Detect which cell encompasses the target text, then output its (x, y) center coordinate. 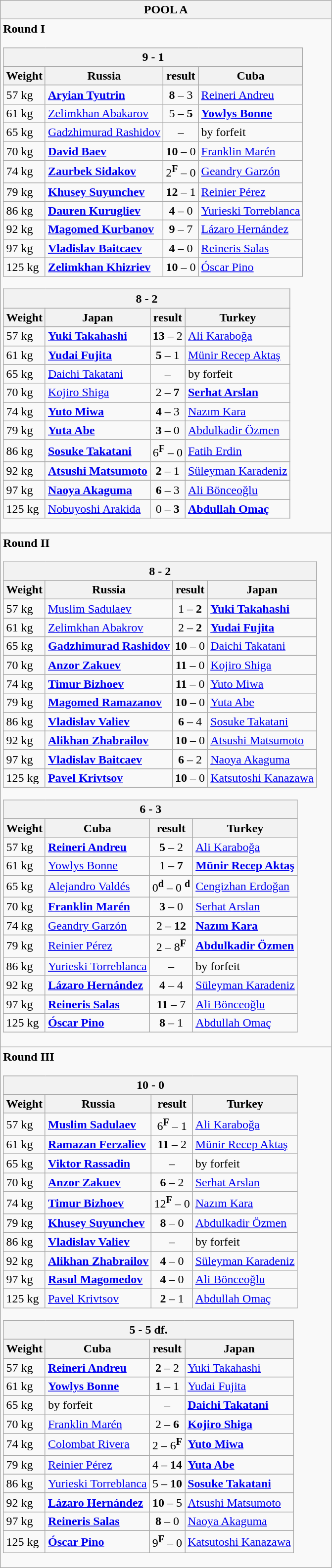
13 – 2 (167, 336)
Magomed Kurbanov (104, 229)
Ramazan Ferzaliev (98, 1145)
Rasul Magomedov (98, 1280)
Zelimkhan Khizriev (104, 267)
4 – 14 (167, 1465)
9 - 1 (153, 57)
Zaurbek Sidakov (104, 171)
4 – 3 (167, 411)
1 – 1 (167, 1387)
5 – 1 (167, 355)
0 – 3 (167, 509)
11 – 2 (172, 1145)
5 - 5 df. (148, 1330)
5 – 5 (181, 113)
6 – 4 (190, 721)
6 - 3 (150, 809)
5 – 10 (167, 1483)
12 – 1 (181, 192)
Dauren Kurugliev (104, 211)
6F – 1 (172, 1124)
11 – 7 (171, 1004)
Colombat Rivera (97, 1445)
POOL A (166, 10)
10 – 5 (167, 1502)
2 – 8F (171, 946)
2 – 7 (167, 393)
2 – 6 (167, 1424)
6 – 3 (167, 490)
0d – 0 d (171, 886)
10 - 0 (150, 1085)
8 – 3 (181, 94)
4 – 4 (171, 985)
1 – 2 (190, 609)
8 – 1 (171, 1023)
Alejandro Valdés (97, 886)
6F – 0 (167, 451)
2F – 0 (181, 171)
9F – 0 (167, 1542)
5 – 2 (171, 847)
2 – 12 (171, 926)
12F – 0 (172, 1203)
2 – 6F (167, 1445)
Nobuyoshi Arakida (97, 509)
Cengizhan Erdoğan (245, 886)
1 – 7 (171, 866)
Viktor Rassadin (98, 1164)
Zelimkhan Abakarov (104, 113)
David Baev (104, 151)
Magomed Ramazanov (109, 703)
Zelimkhan Abakrov (109, 627)
9 – 7 (181, 229)
Aryian Tyutrin (104, 94)
Fatih Erdin (237, 451)
